Search for the cell housing the specified text and yield its (x, y) center coordinate. 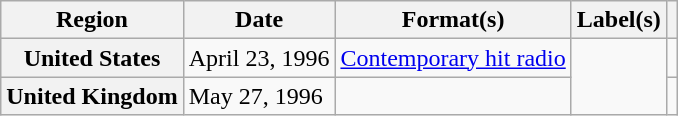
May 27, 1996 (259, 96)
April 23, 1996 (259, 58)
Format(s) (453, 20)
Contemporary hit radio (453, 58)
Label(s) (618, 20)
Date (259, 20)
United Kingdom (92, 96)
Region (92, 20)
United States (92, 58)
